From the cell containing the given text, extract its center point as [x, y] coordinate. 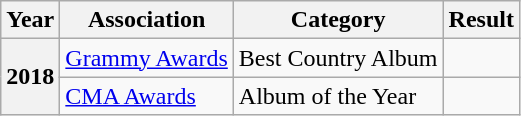
Year [30, 20]
Category [338, 20]
Grammy Awards [147, 58]
Result [481, 20]
Association [147, 20]
Best Country Album [338, 58]
Album of the Year [338, 96]
CMA Awards [147, 96]
2018 [30, 77]
